Locate the cell with the specified text and output its (X, Y) center coordinate. 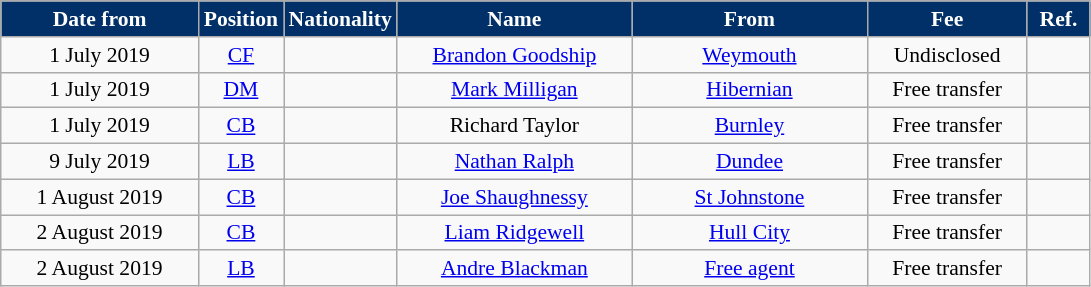
Liam Ridgewell (514, 233)
Position (240, 19)
Date from (100, 19)
Mark Milligan (514, 90)
1 August 2019 (100, 197)
Brandon Goodship (514, 55)
Richard Taylor (514, 126)
Name (514, 19)
9 July 2019 (100, 162)
Dundee (750, 162)
Andre Blackman (514, 269)
DM (240, 90)
Joe Shaughnessy (514, 197)
Ref. (1058, 19)
From (750, 19)
Nationality (340, 19)
St Johnstone (750, 197)
Burnley (750, 126)
Hull City (750, 233)
Hibernian (750, 90)
Undisclosed (947, 55)
Nathan Ralph (514, 162)
Weymouth (750, 55)
Fee (947, 19)
CF (240, 55)
Free agent (750, 269)
